Output the [x, y] coordinate of the center of the cell containing the given text.  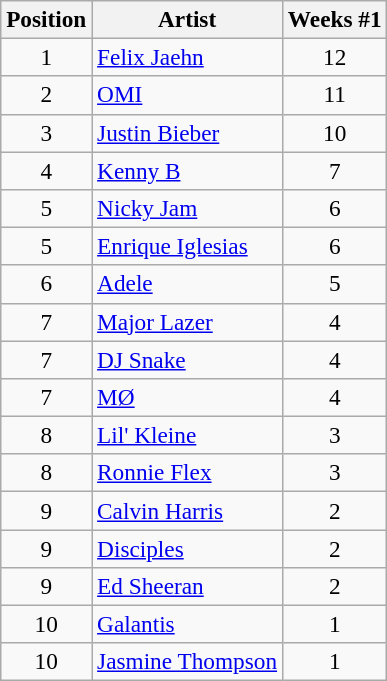
DJ Snake [188, 359]
Major Lazer [188, 322]
Kenny B [188, 170]
Weeks #1 [334, 19]
12 [334, 57]
Position [46, 19]
Felix Jaehn [188, 57]
Lil' Kleine [188, 435]
Enrique Iglesias [188, 246]
MØ [188, 397]
Galantis [188, 624]
Adele [188, 284]
Calvin Harris [188, 510]
Jasmine Thompson [188, 662]
Justin Bieber [188, 133]
Ed Sheeran [188, 586]
Ronnie Flex [188, 473]
Nicky Jam [188, 208]
Artist [188, 19]
11 [334, 95]
Disciples [188, 548]
OMI [188, 95]
